Locate the cell with the specified text and output its (x, y) center coordinate. 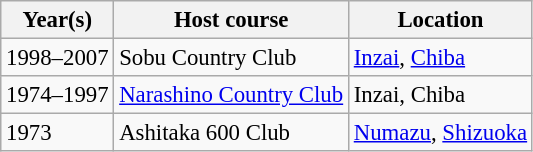
Sobu Country Club (232, 58)
1973 (58, 133)
Location (440, 20)
Narashino Country Club (232, 95)
Year(s) (58, 20)
Ashitaka 600 Club (232, 133)
Host course (232, 20)
1974–1997 (58, 95)
1998–2007 (58, 58)
Numazu, Shizuoka (440, 133)
